Output the [x, y] coordinate of the center of the cell containing the given text.  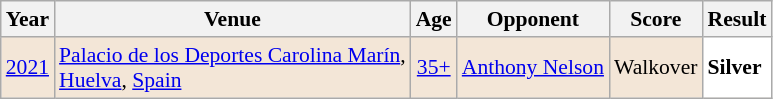
Age [434, 19]
Anthony Nelson [533, 68]
Venue [232, 19]
Palacio de los Deportes Carolina Marín,Huelva, Spain [232, 68]
Opponent [533, 19]
Silver [738, 68]
Result [738, 19]
35+ [434, 68]
Year [28, 19]
Score [656, 19]
Walkover [656, 68]
2021 [28, 68]
